Find where the given text appears and provide that cell's center as (X, Y) coordinate. 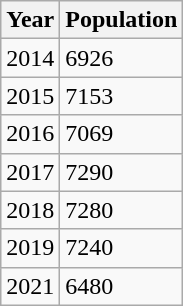
7153 (122, 96)
2018 (30, 210)
Population (122, 20)
7290 (122, 172)
7240 (122, 248)
Year (30, 20)
2017 (30, 172)
6480 (122, 286)
6926 (122, 58)
2014 (30, 58)
2019 (30, 248)
7280 (122, 210)
7069 (122, 134)
2016 (30, 134)
2021 (30, 286)
2015 (30, 96)
